For the text-containing cell, return its midpoint in (X, Y) coordinate format. 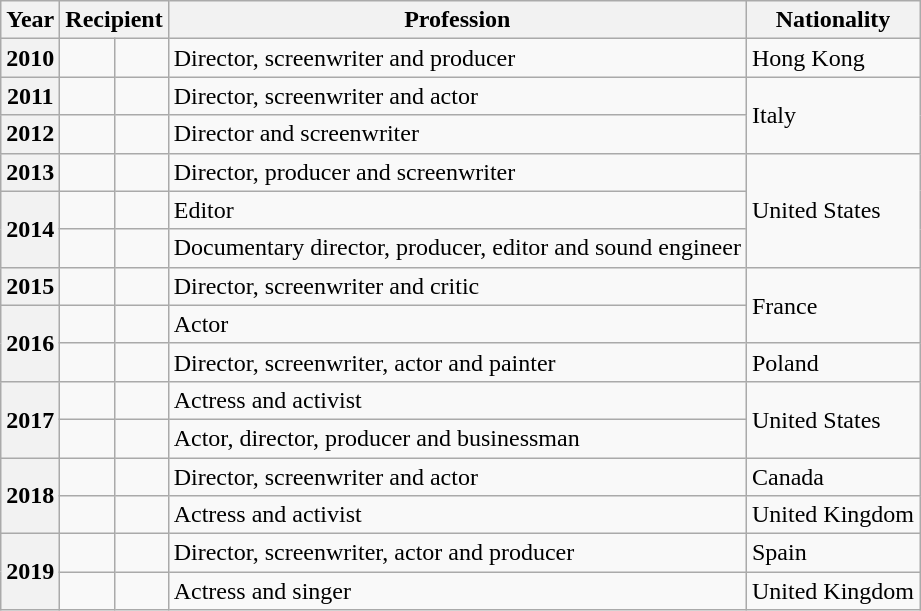
2014 (30, 229)
Actress and singer (457, 591)
Director, screenwriter and critic (457, 286)
Director, producer and screenwriter (457, 172)
Director, screenwriter and producer (457, 58)
2016 (30, 343)
2019 (30, 572)
2011 (30, 96)
Nationality (832, 20)
Actor, director, producer and businessman (457, 438)
Actor (457, 324)
France (832, 305)
Canada (832, 477)
2017 (30, 419)
Director and screenwriter (457, 134)
2012 (30, 134)
Hong Kong (832, 58)
2015 (30, 286)
Documentary director, producer, editor and sound engineer (457, 248)
Profession (457, 20)
Spain (832, 553)
2013 (30, 172)
Poland (832, 362)
Director, screenwriter, actor and painter (457, 362)
Editor (457, 210)
Director, screenwriter, actor and producer (457, 553)
2018 (30, 496)
Year (30, 20)
Italy (832, 115)
2010 (30, 58)
Recipient (114, 20)
